Pinpoint the cell where the given text exists, returning its [x, y] midpoint coordinate. 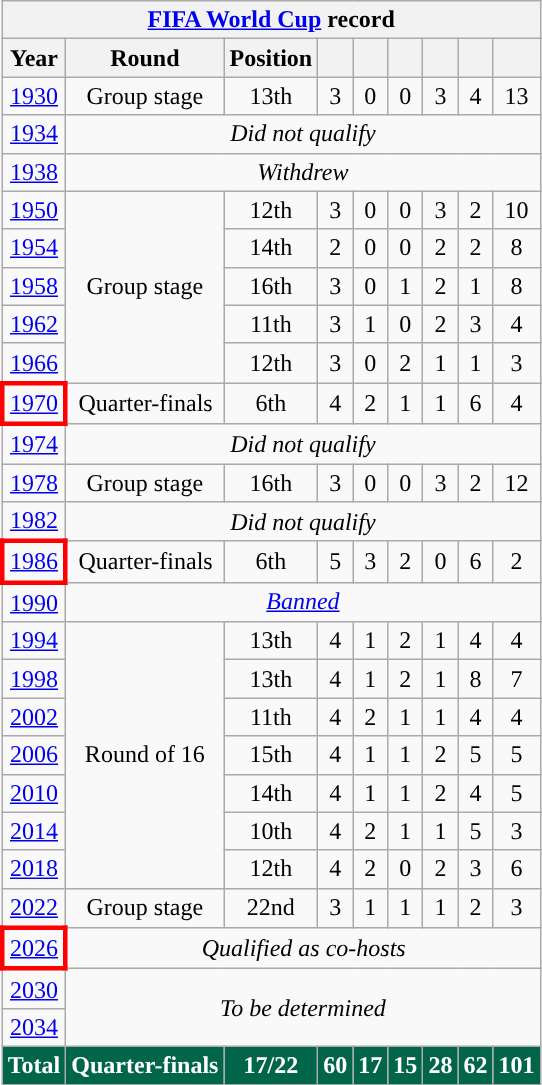
2026 [34, 948]
2018 [34, 869]
1950 [34, 210]
1966 [34, 363]
Total [34, 1065]
Withdrew [303, 172]
Round [145, 58]
17/22 [271, 1065]
1998 [34, 679]
Round of 16 [145, 755]
60 [336, 1065]
1982 [34, 522]
1994 [34, 641]
13 [516, 96]
1938 [34, 172]
Position [271, 58]
1986 [34, 562]
1954 [34, 248]
2006 [34, 755]
1990 [34, 602]
2002 [34, 717]
1934 [34, 134]
2022 [34, 908]
1958 [34, 286]
10 [516, 210]
To be determined [303, 1008]
2034 [34, 1027]
22nd [271, 908]
1970 [34, 404]
FIFA World Cup record [271, 20]
1978 [34, 483]
1974 [34, 444]
15th [271, 755]
28 [440, 1065]
2014 [34, 831]
17 [370, 1065]
10th [271, 831]
Year [34, 58]
101 [516, 1065]
15 [406, 1065]
Banned [303, 602]
7 [516, 679]
1962 [34, 324]
Qualified as co-hosts [303, 948]
1930 [34, 96]
2010 [34, 793]
12 [516, 483]
2030 [34, 989]
62 [476, 1065]
